Scan for the cell matching the given text and deliver its [x, y] coordinate at center. 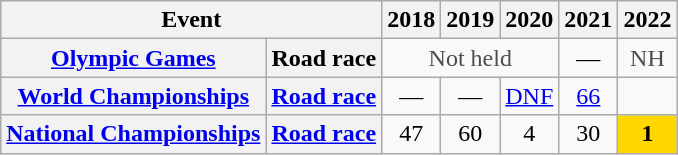
2021 [588, 20]
4 [530, 134]
2018 [412, 20]
Event [192, 20]
World Championships [134, 96]
1 [648, 134]
Not held [470, 58]
2019 [470, 20]
66 [588, 96]
47 [412, 134]
60 [470, 134]
30 [588, 134]
DNF [530, 96]
2020 [530, 20]
National Championships [134, 134]
2022 [648, 20]
Olympic Games [134, 58]
NH [648, 58]
